Locate the cell with the specified text and output its [x, y] center coordinate. 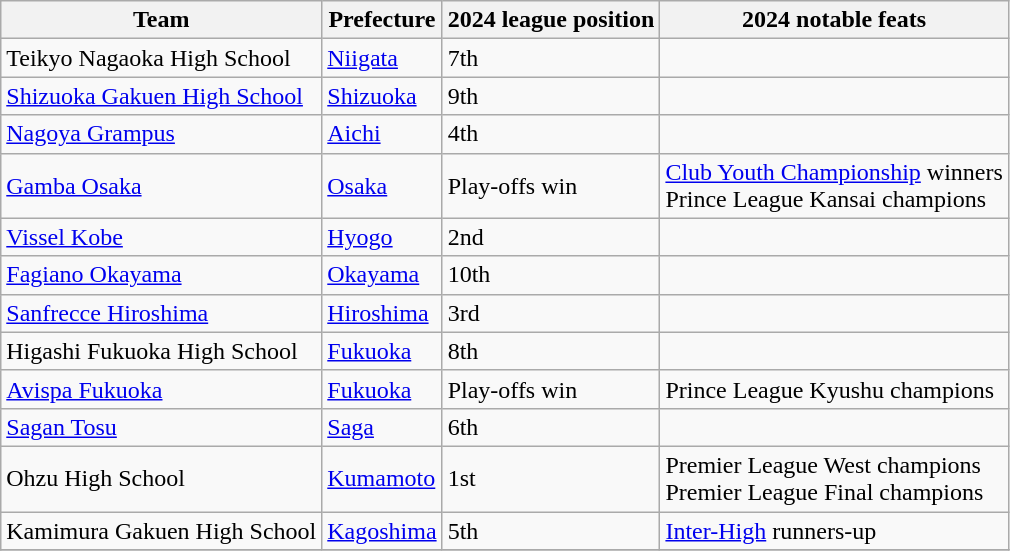
9th [551, 96]
2nd [551, 237]
Niigata [382, 58]
Shizuoka [382, 96]
2024 notable feats [834, 20]
Teikyo Nagaoka High School [162, 58]
Club Youth Championship winnersPrince League Kansai champions [834, 186]
Prince League Kyushu champions [834, 389]
Nagoya Grampus [162, 134]
Gamba Osaka [162, 186]
Avispa Fukuoka [162, 389]
5th [551, 531]
Hiroshima [382, 313]
Shizuoka Gakuen High School [162, 96]
Fagiano Okayama [162, 275]
Inter-High runners-up [834, 531]
Kamimura Gakuen High School [162, 531]
Team [162, 20]
Hyogo [382, 237]
Kagoshima [382, 531]
Ohzu High School [162, 478]
Okayama [382, 275]
Higashi Fukuoka High School [162, 351]
Saga [382, 427]
2024 league position [551, 20]
10th [551, 275]
Sanfrecce Hiroshima [162, 313]
Sagan Tosu [162, 427]
1st [551, 478]
8th [551, 351]
4th [551, 134]
6th [551, 427]
7th [551, 58]
Kumamoto [382, 478]
Osaka [382, 186]
3rd [551, 313]
Vissel Kobe [162, 237]
Prefecture [382, 20]
Premier League West championsPremier League Final champions [834, 478]
Aichi [382, 134]
